Return the (x, y) coordinate for the center point of the cell that contains the specified text.  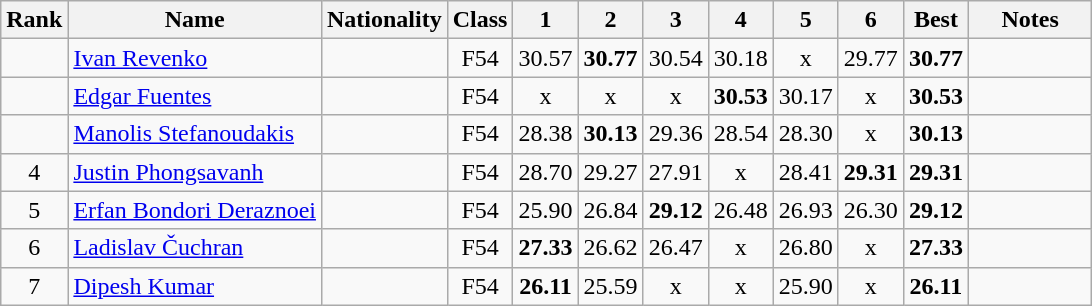
28.30 (806, 134)
26.80 (806, 248)
Best (936, 20)
7 (34, 286)
30.18 (740, 58)
28.54 (740, 134)
1 (546, 20)
29.36 (676, 134)
Name (195, 20)
30.17 (806, 96)
Ivan Revenko (195, 58)
26.47 (676, 248)
27.91 (676, 172)
29.77 (870, 58)
Dipesh Kumar (195, 286)
28.38 (546, 134)
Ladislav Čuchran (195, 248)
26.84 (610, 210)
25.59 (610, 286)
26.62 (610, 248)
Nationality (384, 20)
30.57 (546, 58)
Edgar Fuentes (195, 96)
Justin Phongsavanh (195, 172)
26.30 (870, 210)
2 (610, 20)
28.70 (546, 172)
Erfan Bondori Deraznoei (195, 210)
3 (676, 20)
26.48 (740, 210)
Rank (34, 20)
Manolis Stefanoudakis (195, 134)
Class (480, 20)
30.54 (676, 58)
Notes (1030, 20)
28.41 (806, 172)
26.93 (806, 210)
29.27 (610, 172)
